From the cell containing the given text, extract its center point as [X, Y] coordinate. 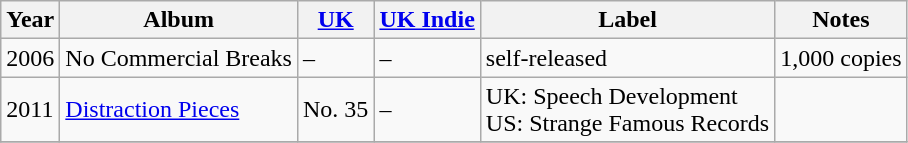
UK [335, 20]
self-released [627, 58]
Label [627, 20]
UK: Speech DevelopmentUS: Strange Famous Records [627, 110]
Album [179, 20]
1,000 copies [841, 58]
2006 [30, 58]
UK Indie [427, 20]
Notes [841, 20]
No. 35 [335, 110]
2011 [30, 110]
Distraction Pieces [179, 110]
No Commercial Breaks [179, 58]
Year [30, 20]
